Capture the cell that displays the provided text and extract its (x, y) central coordinate. 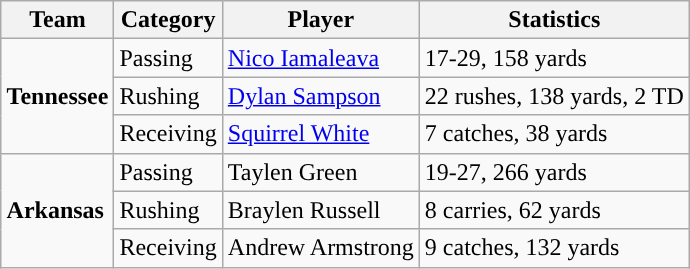
Team (58, 20)
17-29, 158 yards (554, 58)
7 catches, 38 yards (554, 134)
Andrew Armstrong (320, 248)
Dylan Sampson (320, 96)
Taylen Green (320, 172)
Tennessee (58, 96)
Braylen Russell (320, 210)
8 carries, 62 yards (554, 210)
Squirrel White (320, 134)
Player (320, 20)
Arkansas (58, 210)
19-27, 266 yards (554, 172)
9 catches, 132 yards (554, 248)
Category (168, 20)
Nico Iamaleava (320, 58)
22 rushes, 138 yards, 2 TD (554, 96)
Statistics (554, 20)
